Locate the cell with the specified text and output its (x, y) center coordinate. 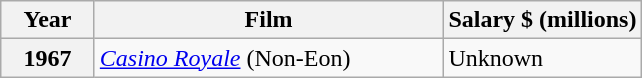
1967 (48, 58)
Salary $ (millions) (542, 20)
Year (48, 20)
Casino Royale (Non-Eon) (268, 58)
Unknown (542, 58)
Film (268, 20)
